Capture the cell that displays the provided text and extract its [x, y] central coordinate. 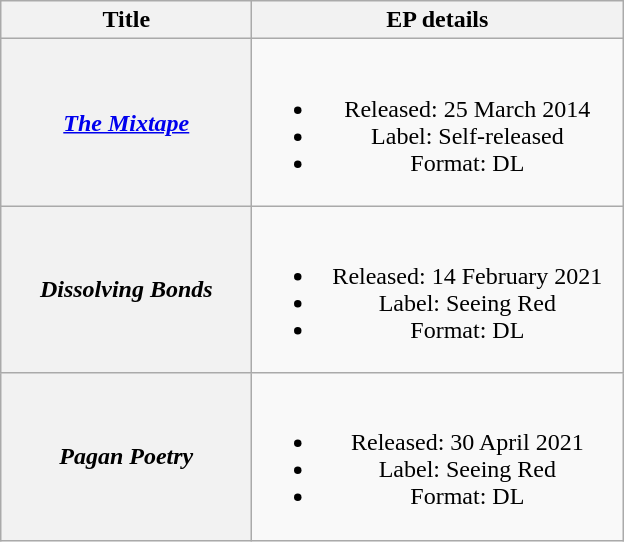
Dissolving Bonds [126, 290]
EP details [438, 20]
Released: 14 February 2021Label: Seeing RedFormat: DL [438, 290]
Title [126, 20]
Released: 25 March 2014Label: Self-releasedFormat: DL [438, 122]
Released: 30 April 2021Label: Seeing RedFormat: DL [438, 456]
The Mixtape [126, 122]
Pagan Poetry [126, 456]
